Return (x, y) of the center of cell containing provided text 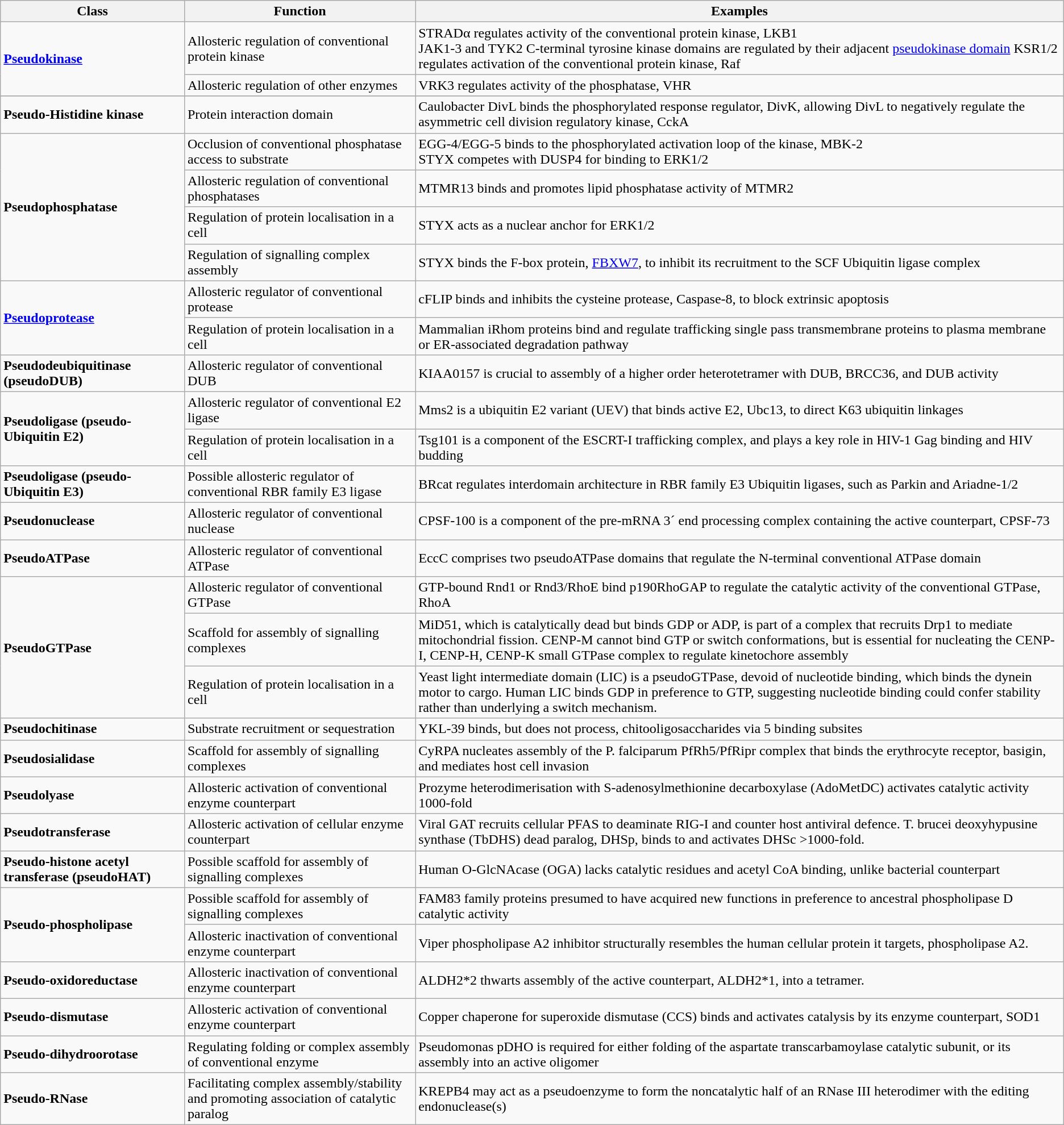
CyRPA nucleates assembly of the P. falciparum PfRh5/PfRipr complex that binds the erythrocyte receptor, basigin, and mediates host cell invasion (740, 758)
Allosteric regulation of conventional phosphatases (300, 189)
Allosteric regulator of conventional E2 ligase (300, 410)
Allosteric regulation of other enzymes (300, 85)
Pseudo-dihydroorotase (93, 1053)
Possible allosteric regulator of conventional RBR family E3 ligase (300, 484)
Pseudo-RNase (93, 1099)
Pseudoligase (pseudo-Ubiquitin E3) (93, 484)
Pseudokinase (93, 59)
Tsg101 is a component of the ESCRT-I trafficking complex, and plays a key role in HIV-1 Gag binding and HIV budding (740, 447)
Pseudo-Histidine kinase (93, 115)
Pseudonuclease (93, 522)
ALDH2*2 thwarts assembly of the active counterpart, ALDH2*1, into a tetramer. (740, 980)
Pseudo-phospholipase (93, 924)
Pseudodeubiquitinase (pseudoDUB) (93, 373)
Regulation of signalling complex assembly (300, 262)
KREPB4 may act as a pseudoenzyme to form the noncatalytic half of an RNase III heterodimer with the editing endonuclease(s) (740, 1099)
Mms2 is a ubiquitin E2 variant (UEV) that binds active E2, Ubc13, to direct K63 ubiquitin linkages (740, 410)
GTP-bound Rnd1 or Rnd3/RhoE bind p190RhoGAP to regulate the catalytic activity of the conventional GTPase, RhoA (740, 595)
cFLIP binds and inhibits the cysteine protease, Caspase-8, to block extrinsic apoptosis (740, 299)
YKL-39 binds, but does not process, chitooligosaccharides via 5 binding subsites (740, 729)
Occlusion of conventional phosphatase access to substrate (300, 151)
Allosteric regulator of conventional ATPase (300, 558)
Prozyme heterodimerisation with S-adenosylmethionine decarboxylase (AdoMetDC) activates catalytic activity 1000-fold (740, 795)
Copper chaperone for superoxide dismutase (CCS) binds and activates catalysis by its enzyme counterpart, SOD1 (740, 1017)
Allosteric regulator of conventional protease (300, 299)
Viper phospholipase A2 inhibitor structurally resembles the human cellular protein it targets, phospholipase A2. (740, 943)
Allosteric activation of cellular enzyme counterpart (300, 832)
Pseudo-dismutase (93, 1017)
Protein interaction domain (300, 115)
Pseudotransferase (93, 832)
Pseudoligase (pseudo-Ubiquitin E2) (93, 428)
FAM83 family proteins presumed to have acquired new functions in preference to ancestral phospholipase D catalytic activity (740, 906)
Allosteric regulation of conventional protein kinase (300, 48)
Pseudomonas pDHO is required for either folding of the aspartate transcarbamoylase catalytic subunit, or its assembly into an active oligomer (740, 1053)
Examples (740, 11)
KIAA0157 is crucial to assembly of a higher order heterotetramer with DUB, BRCC36, and DUB activity (740, 373)
BRcat regulates interdomain architecture in RBR family E3 Ubiquitin ligases, such as Parkin and Ariadne-1/2 (740, 484)
Class (93, 11)
CPSF-100 is a component of the pre-mRNA 3´ end processing complex containing the active counterpart, CPSF-73 (740, 522)
Facilitating complex assembly/stability and promoting association of catalytic paralog (300, 1099)
Pseudolyase (93, 795)
Pseudo-histone acetyl transferase (pseudoHAT) (93, 869)
Function (300, 11)
Pseudophosphatase (93, 207)
STYX acts as a nuclear anchor for ERK1/2 (740, 225)
EGG-4/EGG-5 binds to the phosphorylated activation loop of the kinase, MBK-2STYX competes with DUSP4 for binding to ERK1/2 (740, 151)
Allosteric regulator of conventional GTPase (300, 595)
EccC comprises two pseudoATPase domains that regulate the N-terminal conventional ATPase domain (740, 558)
PseudoGTPase (93, 648)
Mammalian iRhom proteins bind and regulate trafficking single pass transmembrane proteins to plasma membrane or ER-associated degradation pathway (740, 336)
Regulating folding or complex assembly of conventional enzyme (300, 1053)
Pseudosialidase (93, 758)
STYX binds the F-box protein, FBXW7, to inhibit its recruitment to the SCF Ubiquitin ligase complex (740, 262)
Human O-GlcNAcase (OGA) lacks catalytic residues and acetyl CoA binding, unlike bacterial counterpart (740, 869)
PseudoATPase (93, 558)
Allosteric regulator of conventional nuclease (300, 522)
Allosteric regulator of conventional DUB (300, 373)
MTMR13 binds and promotes lipid phosphatase activity of MTMR2 (740, 189)
Pseudochitinase (93, 729)
Substrate recruitment or sequestration (300, 729)
VRK3 regulates activity of the phosphatase, VHR (740, 85)
Pseudo-oxidoreductase (93, 980)
Pseudoprotease (93, 318)
